Detect which cell encompasses the target text, then output its (x, y) center coordinate. 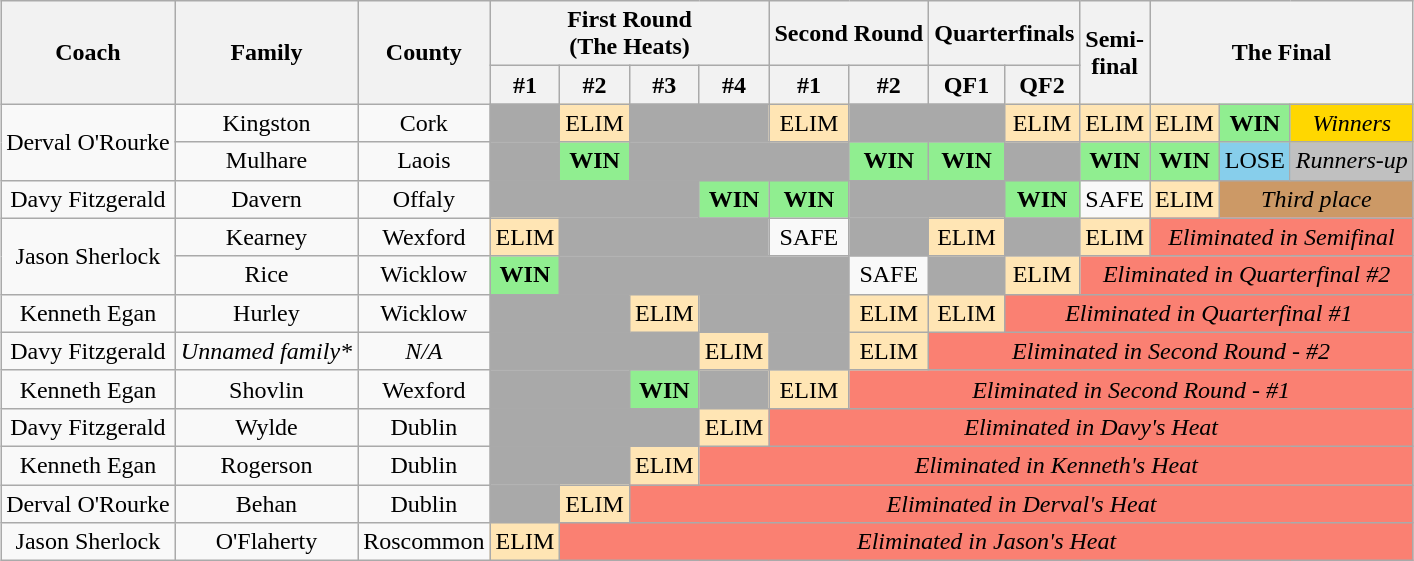
QF1 (967, 85)
Hurley (266, 313)
The Final (1282, 52)
Eliminated in Second Round - #1 (1132, 389)
Semi-final (1115, 52)
Second Round (849, 34)
County (424, 52)
Behan (266, 503)
Shovlin (266, 389)
QF2 (1042, 85)
N/A (424, 351)
Rice (266, 275)
Eliminated in Jason's Heat (987, 542)
Quarterfinals (1004, 34)
Kingston (266, 123)
Kearney (266, 237)
Wylde (266, 427)
Coach (88, 52)
Unnamed family* (266, 351)
Laois (424, 161)
Offaly (424, 199)
Eliminated in Kenneth's Heat (1056, 465)
Eliminated in Quarterfinal #1 (1208, 313)
Runners-up (1352, 161)
Mulhare (266, 161)
Rogerson (266, 465)
LOSE (1254, 161)
Eliminated in Quarterfinal #2 (1247, 275)
Eliminated in Derval's Heat (1021, 503)
Eliminated in Davy's Heat (1091, 427)
Family (266, 52)
Roscommon (424, 542)
First Round(The Heats) (630, 34)
Eliminated in Semifinal (1282, 237)
O'Flaherty (266, 542)
Davern (266, 199)
Cork (424, 123)
Third place (1316, 199)
Eliminated in Second Round - #2 (1172, 351)
#4 (734, 85)
#3 (664, 85)
Winners (1352, 123)
